Return the (X, Y) coordinate for the center point of the cell that contains the specified text.  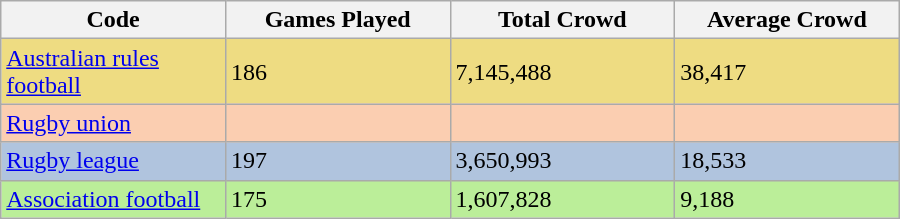
Australian rules football (114, 72)
Association football (114, 199)
186 (338, 72)
38,417 (788, 72)
1,607,828 (562, 199)
18,533 (788, 161)
197 (338, 161)
Average Crowd (788, 20)
Games Played (338, 20)
3,650,993 (562, 161)
Total Crowd (562, 20)
175 (338, 199)
Rugby league (114, 161)
9,188 (788, 199)
7,145,488 (562, 72)
Rugby union (114, 123)
Code (114, 20)
